Locate the cell with the specified text and output its (x, y) center coordinate. 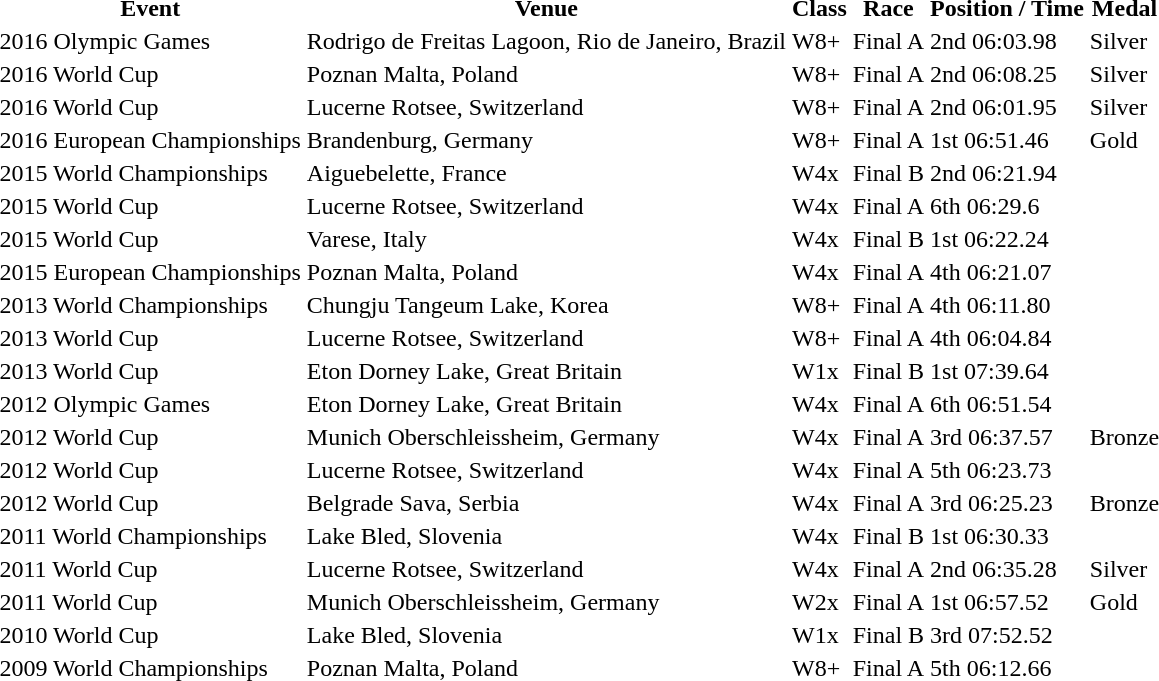
6th 06:51.54 (1008, 404)
W2x (820, 602)
4th 06:04.84 (1008, 338)
Brandenburg, Germany (546, 140)
1st 06:30.33 (1008, 536)
Aiguebelette, France (546, 173)
1st 06:22.24 (1008, 239)
2nd 06:35.28 (1008, 569)
1st 07:39.64 (1008, 371)
2nd 06:01.95 (1008, 107)
3rd 06:37.57 (1008, 437)
4th 06:11.80 (1008, 305)
Chungju Tangeum Lake, Korea (546, 305)
Belgrade Sava, Serbia (546, 503)
1st 06:51.46 (1008, 140)
Rodrigo de Freitas Lagoon, Rio de Janeiro, Brazil (546, 41)
2nd 06:08.25 (1008, 74)
4th 06:21.07 (1008, 272)
6th 06:29.6 (1008, 206)
5th 06:23.73 (1008, 470)
2nd 06:21.94 (1008, 173)
2nd 06:03.98 (1008, 41)
3rd 06:25.23 (1008, 503)
1st 06:57.52 (1008, 602)
Varese, Italy (546, 239)
3rd 07:52.52 (1008, 635)
